Locate the cell with the specified text and output its [X, Y] center coordinate. 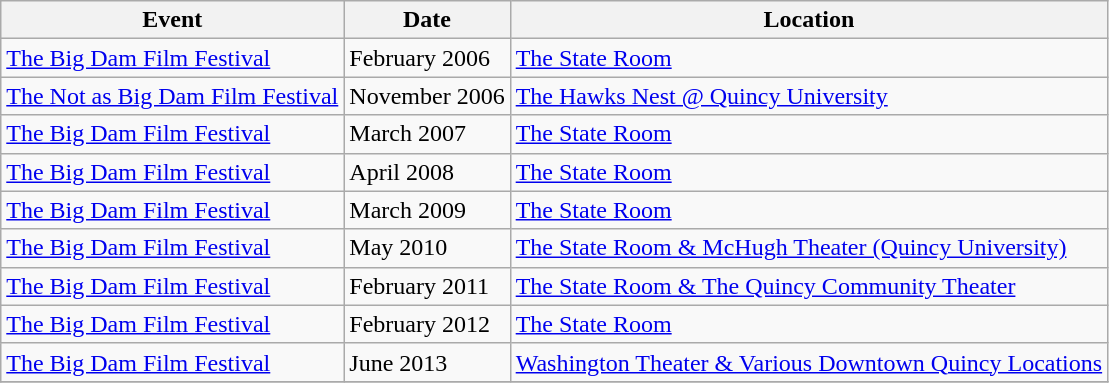
May 2010 [427, 248]
Location [808, 20]
April 2008 [427, 172]
Date [427, 20]
The State Room & The Quincy Community Theater [808, 286]
Event [172, 20]
The Hawks Nest @ Quincy University [808, 96]
Washington Theater & Various Downtown Quincy Locations [808, 362]
The Not as Big Dam Film Festival [172, 96]
February 2011 [427, 286]
March 2009 [427, 210]
June 2013 [427, 362]
March 2007 [427, 134]
November 2006 [427, 96]
The State Room & McHugh Theater (Quincy University) [808, 248]
February 2006 [427, 58]
February 2012 [427, 324]
